Identify which cell holds the provided text, then report its [X, Y] central coordinate. 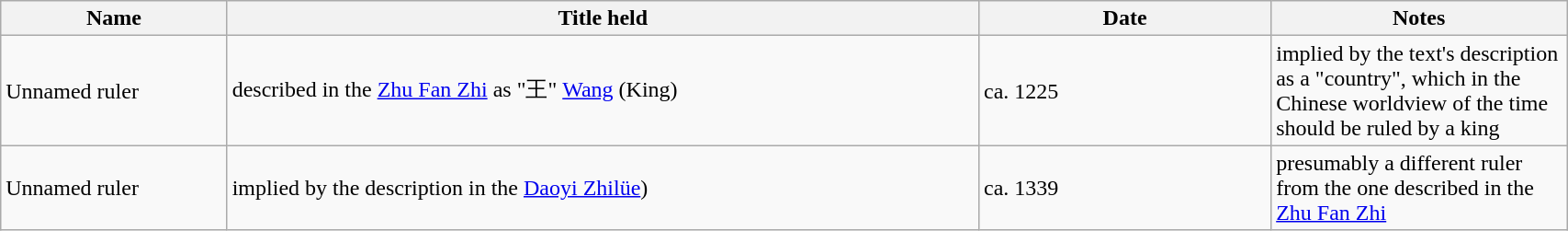
ca. 1225 [1124, 90]
implied by the text's description as a "country", which in the Chinese worldview of the time should be ruled by a king [1419, 90]
presumably a different ruler from the one described in the Zhu Fan Zhi [1419, 188]
described in the Zhu Fan Zhi as "王" Wang (King) [603, 90]
Notes [1419, 18]
Name [114, 18]
ca. 1339 [1124, 188]
implied by the description in the Daoyi Zhilüe) [603, 188]
Title held [603, 18]
Date [1124, 18]
